Scan for the cell matching the given text and deliver its [X, Y] coordinate at center. 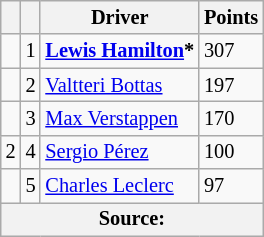
5 [31, 186]
4 [31, 152]
3 [31, 118]
Charles Leclerc [120, 186]
1 [31, 51]
Sergio Pérez [120, 152]
Lewis Hamilton* [120, 51]
197 [231, 85]
100 [231, 152]
Max Verstappen [120, 118]
97 [231, 186]
Points [231, 17]
Valtteri Bottas [120, 85]
Source: [132, 219]
307 [231, 51]
Driver [120, 17]
170 [231, 118]
